Scan for the cell matching the given text and deliver its [x, y] coordinate at center. 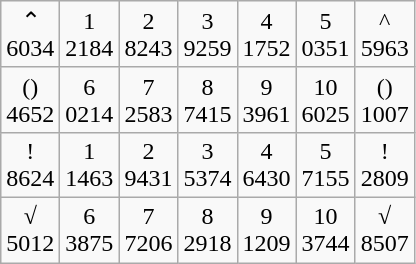
29431 [148, 164]
√8507 [384, 230]
91209 [266, 230]
!8624 [30, 164]
60214 [90, 100]
⌃6034 [30, 34]
50351 [326, 34]
35374 [208, 164]
87415 [208, 100]
√5012 [30, 230]
()4652 [30, 100]
72583 [148, 100]
93961 [266, 100]
103744 [326, 230]
106025 [326, 100]
39259 [208, 34]
46430 [266, 164]
12184 [90, 34]
11463 [90, 164]
41752 [266, 34]
82918 [208, 230]
77206 [148, 230]
28243 [148, 34]
57155 [326, 164]
()1007 [384, 100]
^5963 [384, 34]
63875 [90, 230]
!2809 [384, 164]
